From the cell containing the given text, extract its center point as (x, y) coordinate. 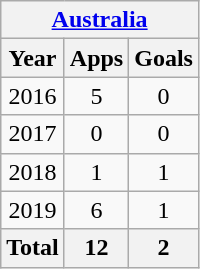
5 (96, 96)
Year (33, 58)
2017 (33, 134)
2019 (33, 210)
12 (96, 248)
Total (33, 248)
6 (96, 210)
Apps (96, 58)
2 (164, 248)
2018 (33, 172)
Australia (100, 20)
Goals (164, 58)
2016 (33, 96)
